Scan for the cell matching the given text and deliver its (X, Y) coordinate at center. 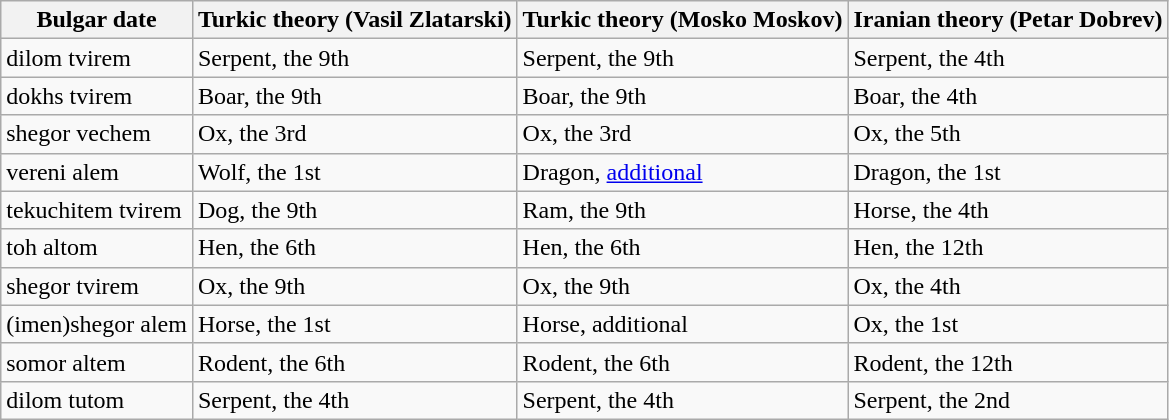
Horse, the 1st (354, 324)
shegor vechem (97, 134)
Dog, the 9th (354, 210)
Turkic theory (Mosko Moskov) (682, 20)
Ox, the 1st (1008, 324)
Serpent, the 2nd (1008, 400)
toh altom (97, 248)
vereni alem (97, 172)
Turkic theory (Vasil Zlatarski) (354, 20)
(imen)shegor alem (97, 324)
somor altem (97, 362)
Dragon, the 1st (1008, 172)
Bulgar date (97, 20)
Ram, the 9th (682, 210)
Rodent, the 12th (1008, 362)
Horse, the 4th (1008, 210)
Hen, the 12th (1008, 248)
tekuchitem tvirem (97, 210)
Boar, the 4th (1008, 96)
dilom tvirem (97, 58)
Iranian theory (Petar Dobrev) (1008, 20)
Dragon, additional (682, 172)
Wolf, the 1st (354, 172)
shegor tvirem (97, 286)
Ox, the 5th (1008, 134)
Horse, additional (682, 324)
Ox, the 4th (1008, 286)
dokhs tvirem (97, 96)
dilom tutom (97, 400)
